Scan for the cell matching the given text and deliver its [X, Y] coordinate at center. 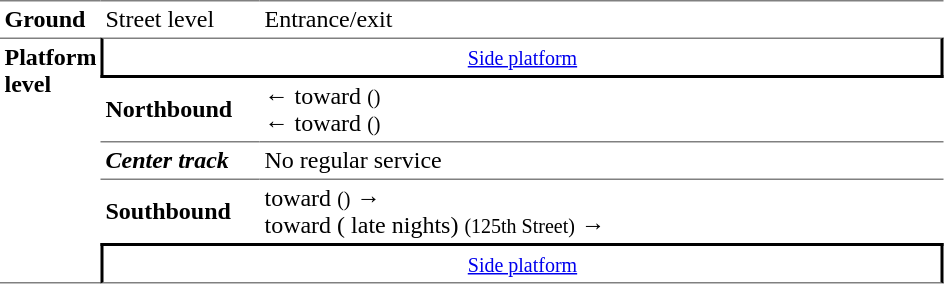
Northbound [180, 110]
← toward ()← toward () [602, 110]
Southbound [180, 212]
Center track [180, 161]
Entrance/exit [602, 19]
Platform level [50, 161]
No regular service [602, 161]
toward () → toward ( late nights) (125th Street) → [602, 212]
Street level [180, 19]
Ground [50, 19]
